From the cell containing the given text, extract its center point as [X, Y] coordinate. 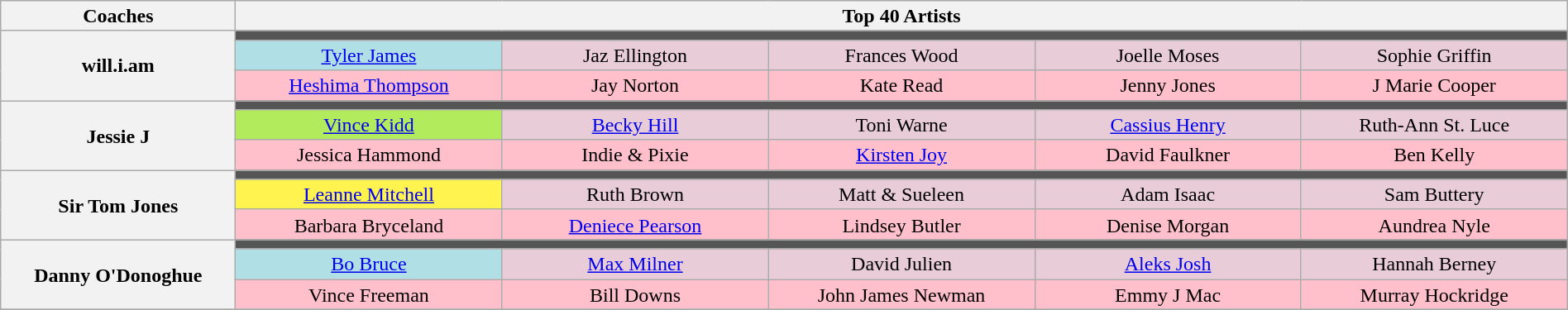
will.i.am [118, 65]
Joelle Moses [1168, 55]
Jessie J [118, 136]
Bill Downs [635, 294]
Heshima Thompson [369, 86]
Kirsten Joy [901, 155]
Lindsey Butler [901, 225]
Matt & Sueleen [901, 195]
Murray Hockridge [1434, 294]
Vince Freeman [369, 294]
David Julien [901, 265]
Aleks Josh [1168, 265]
Frances Wood [901, 55]
Ruth-Ann St. Luce [1434, 126]
Emmy J Mac [1168, 294]
Sir Tom Jones [118, 205]
Denise Morgan [1168, 225]
Adam Isaac [1168, 195]
Jaz Ellington [635, 55]
Deniece Pearson [635, 225]
Bo Bruce [369, 265]
Max Milner [635, 265]
John James Newman [901, 294]
Toni Warne [901, 126]
Vince Kidd [369, 126]
J Marie Cooper [1434, 86]
Sophie Griffin [1434, 55]
Tyler James [369, 55]
Coaches [118, 17]
Hannah Berney [1434, 265]
Kate Read [901, 86]
Leanne Mitchell [369, 195]
Barbara Bryceland [369, 225]
Danny O'Donoghue [118, 274]
Jessica Hammond [369, 155]
Aundrea Nyle [1434, 225]
Cassius Henry [1168, 126]
Jay Norton [635, 86]
Becky Hill [635, 126]
Jenny Jones [1168, 86]
Top 40 Artists [901, 17]
Indie & Pixie [635, 155]
Ruth Brown [635, 195]
Sam Buttery [1434, 195]
David Faulkner [1168, 155]
Ben Kelly [1434, 155]
